Search for the cell housing the specified text and yield its [X, Y] center coordinate. 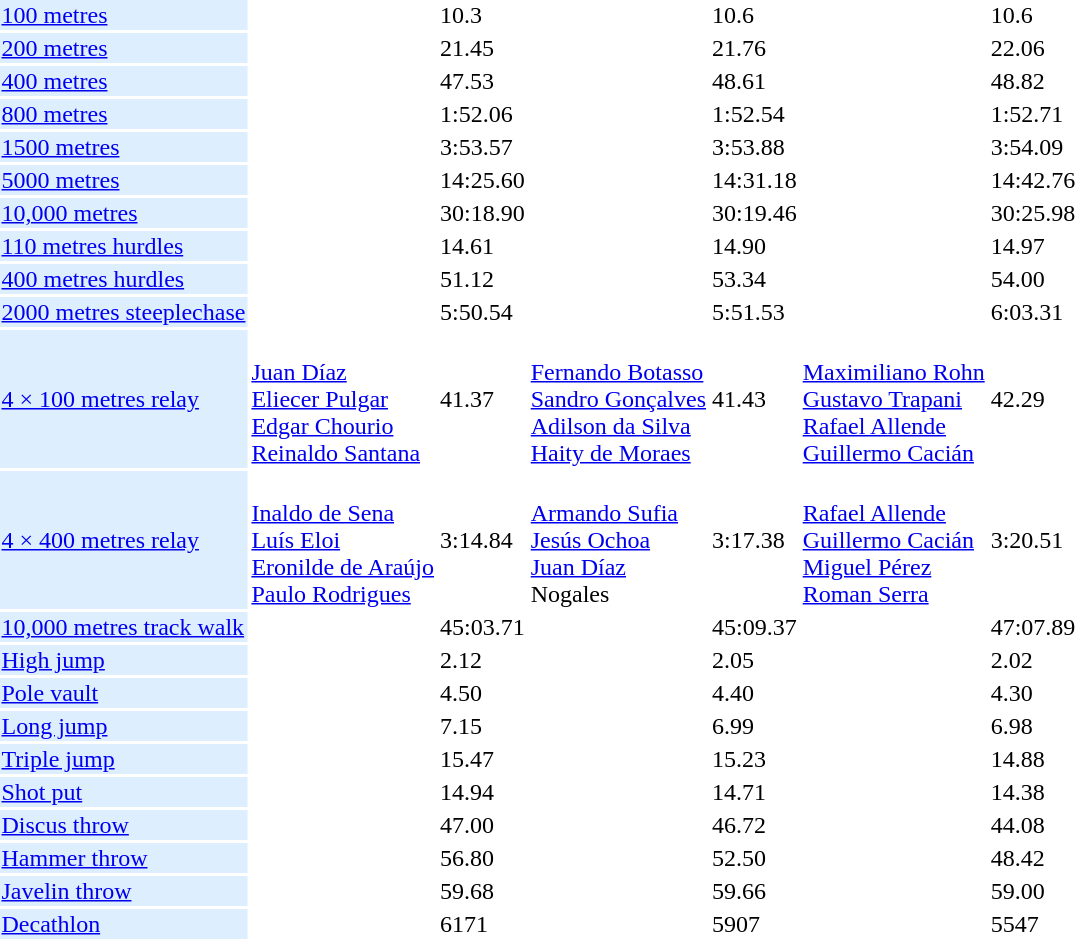
Discus throw [124, 825]
21.45 [483, 48]
Javelin throw [124, 891]
6.99 [755, 726]
53.34 [755, 279]
Shot put [124, 792]
3:14.84 [483, 540]
52.50 [755, 858]
4.50 [483, 693]
10.3 [483, 15]
Inaldo de SenaLuís EloiEronilde de AraújoPaulo Rodrigues [343, 540]
14.61 [483, 246]
1500 metres [124, 147]
14.90 [755, 246]
10,000 metres [124, 213]
15.47 [483, 759]
4 × 400 metres relay [124, 540]
30:19.46 [755, 213]
30:18.90 [483, 213]
14:31.18 [755, 180]
41.43 [755, 399]
14.94 [483, 792]
1:52.06 [483, 114]
1:52.54 [755, 114]
4.40 [755, 693]
47.00 [483, 825]
5907 [755, 924]
200 metres [124, 48]
3:17.38 [755, 540]
56.80 [483, 858]
21.76 [755, 48]
2000 metres steeplechase [124, 312]
2.05 [755, 660]
800 metres [124, 114]
59.68 [483, 891]
Hammer throw [124, 858]
14:25.60 [483, 180]
10.6 [755, 15]
3:53.88 [755, 147]
7.15 [483, 726]
59.66 [755, 891]
5000 metres [124, 180]
Pole vault [124, 693]
5:50.54 [483, 312]
Fernando BotassoSandro GonçalvesAdilson da SilvaHaity de Moraes [618, 399]
15.23 [755, 759]
Decathlon [124, 924]
47.53 [483, 81]
10,000 metres track walk [124, 627]
High jump [124, 660]
46.72 [755, 825]
400 metres hurdles [124, 279]
Rafael AllendeGuillermo CaciánMiguel PérezRoman Serra [894, 540]
Maximiliano RohnGustavo TrapaniRafael AllendeGuillermo Cacián [894, 399]
48.61 [755, 81]
45:09.37 [755, 627]
3:53.57 [483, 147]
51.12 [483, 279]
4 × 100 metres relay [124, 399]
41.37 [483, 399]
400 metres [124, 81]
Armando SufiaJesús OchoaJuan DíazNogales [618, 540]
110 metres hurdles [124, 246]
2.12 [483, 660]
6171 [483, 924]
Triple jump [124, 759]
14.71 [755, 792]
45:03.71 [483, 627]
5:51.53 [755, 312]
100 metres [124, 15]
Juan DíazEliecer PulgarEdgar ChourioReinaldo Santana [343, 399]
Long jump [124, 726]
